Return [X, Y] of the center of cell containing provided text 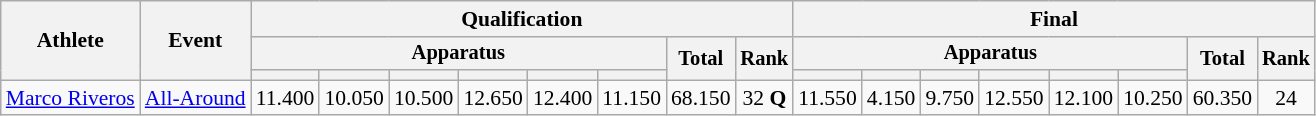
Qualification [522, 19]
Marco Riveros [70, 98]
All-Around [196, 98]
9.750 [950, 98]
11.400 [286, 98]
11.550 [828, 98]
Final [1054, 19]
12.650 [492, 98]
11.150 [632, 98]
10.250 [1152, 98]
10.500 [424, 98]
12.400 [562, 98]
32 Q [764, 98]
Athlete [70, 40]
12.550 [1014, 98]
4.150 [892, 98]
10.050 [354, 98]
Event [196, 40]
12.100 [1084, 98]
24 [1286, 98]
60.350 [1222, 98]
68.150 [700, 98]
